Locate the cell with the specified text and output its (x, y) center coordinate. 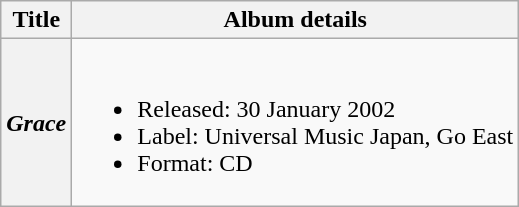
Title (36, 20)
Released: 30 January 2002Label: Universal Music Japan, Go EastFormat: CD (296, 122)
Album details (296, 20)
Grace (36, 122)
